Output the (x, y) coordinate of the center of the cell containing the given text.  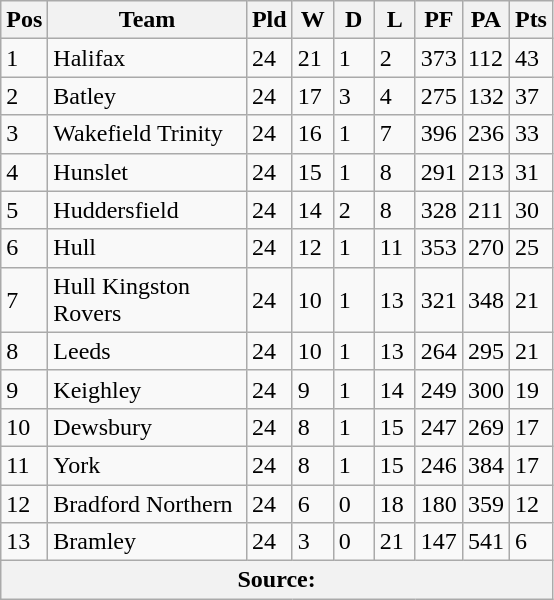
321 (438, 300)
264 (438, 351)
Pos (24, 20)
Hull (148, 248)
Halifax (148, 58)
Hull Kingston Rovers (148, 300)
247 (438, 427)
328 (438, 210)
31 (530, 172)
PF (438, 20)
373 (438, 58)
249 (438, 389)
York (148, 465)
291 (438, 172)
18 (394, 503)
270 (486, 248)
Bramley (148, 542)
295 (486, 351)
359 (486, 503)
Keighley (148, 389)
353 (438, 248)
Huddersfield (148, 210)
396 (438, 134)
211 (486, 210)
Batley (148, 96)
W (312, 20)
25 (530, 248)
147 (438, 542)
Pld (269, 20)
Leeds (148, 351)
33 (530, 134)
348 (486, 300)
300 (486, 389)
275 (438, 96)
541 (486, 542)
236 (486, 134)
Source: (277, 580)
Wakefield Trinity (148, 134)
19 (530, 389)
L (394, 20)
37 (530, 96)
Pts (530, 20)
Dewsbury (148, 427)
246 (438, 465)
Bradford Northern (148, 503)
5 (24, 210)
132 (486, 96)
269 (486, 427)
180 (438, 503)
16 (312, 134)
43 (530, 58)
213 (486, 172)
Team (148, 20)
Hunslet (148, 172)
384 (486, 465)
112 (486, 58)
PA (486, 20)
D (354, 20)
30 (530, 210)
